Detect which cell encompasses the target text, then output its (X, Y) center coordinate. 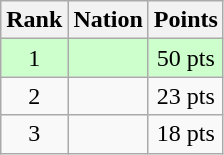
Rank (34, 20)
Nation (108, 20)
3 (34, 134)
Points (186, 20)
18 pts (186, 134)
2 (34, 96)
23 pts (186, 96)
1 (34, 58)
50 pts (186, 58)
